For the text-containing cell, return its midpoint in [X, Y] coordinate format. 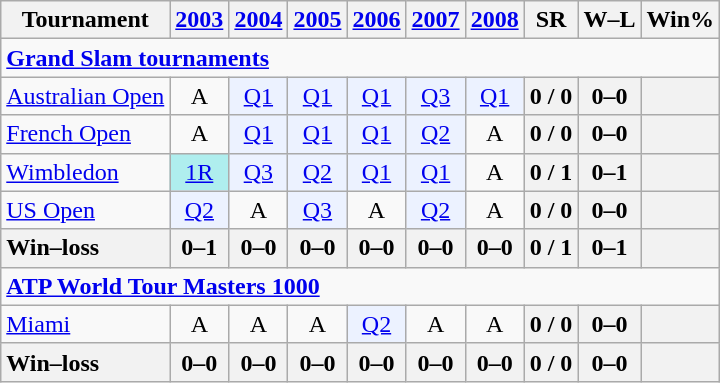
Grand Slam tournaments [360, 58]
2007 [436, 20]
2003 [200, 20]
Wimbledon [86, 172]
French Open [86, 134]
2004 [258, 20]
Miami [86, 324]
2008 [494, 20]
2005 [318, 20]
W–L [610, 20]
Australian Open [86, 96]
ATP World Tour Masters 1000 [360, 286]
Win% [680, 20]
1R [200, 172]
Tournament [86, 20]
2006 [376, 20]
US Open [86, 210]
SR [551, 20]
